Detect which cell encompasses the target text, then output its (X, Y) center coordinate. 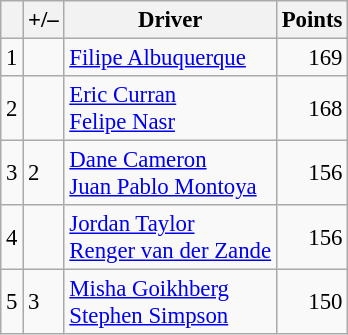
Jordan Taylor Renger van der Zande (170, 238)
150 (312, 302)
Misha Goikhberg Stephen Simpson (170, 302)
Driver (170, 20)
1 (12, 58)
Points (312, 20)
4 (12, 238)
168 (312, 108)
5 (12, 302)
Filipe Albuquerque (170, 58)
Eric Curran Felipe Nasr (170, 108)
Dane Cameron Juan Pablo Montoya (170, 174)
+/– (44, 20)
169 (312, 58)
